Return [x, y] of the center of cell containing provided text 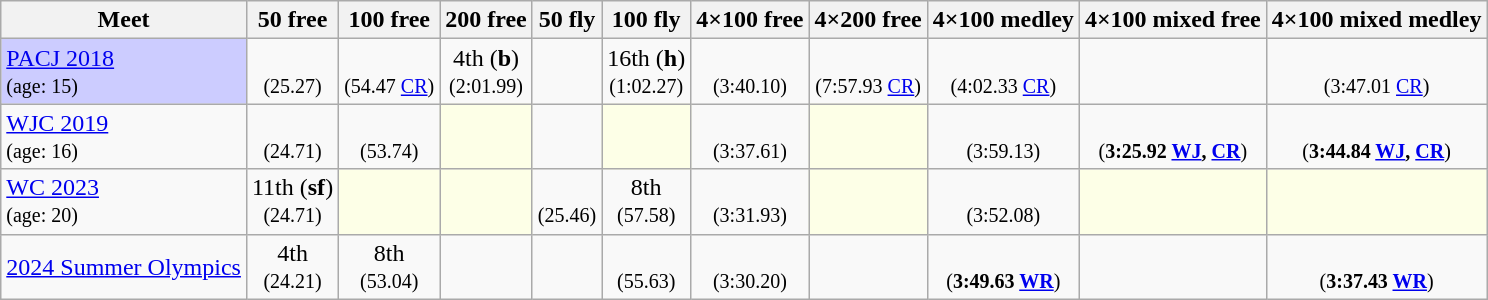
Meet [124, 20]
(3:37.61) [750, 136]
4th (24.21) [292, 266]
4th (b) (2:01.99) [486, 72]
(3:44.84 WJ, CR) [1376, 136]
(3:30.20) [750, 266]
(55.63) [646, 266]
(3:37.43 WR) [1376, 266]
50 fly [566, 20]
(25.46) [566, 202]
WC 2023(age: 20) [124, 202]
(3:59.13) [1003, 136]
(3:49.63 WR) [1003, 266]
4×100 medley [1003, 20]
4×100 mixed free [1172, 20]
8th(57.58) [646, 202]
4×100 free [750, 20]
100 free [390, 20]
(3:25.92 WJ, CR) [1172, 136]
4×100 mixed medley [1376, 20]
100 fly [646, 20]
(24.71) [292, 136]
200 free [486, 20]
(25.27) [292, 72]
WJC 2019(age: 16) [124, 136]
16th (h) (1:02.27) [646, 72]
(3:47.01 CR) [1376, 72]
(3:52.08) [1003, 202]
(54.47 CR) [390, 72]
(3:31.93) [750, 202]
8th (53.04) [390, 266]
PACJ 2018(age: 15) [124, 72]
2024 Summer Olympics [124, 266]
50 free [292, 20]
(7:57.93 CR) [868, 72]
(53.74) [390, 136]
11th (sf) (24.71) [292, 202]
(3:40.10) [750, 72]
4×200 free [868, 20]
(4:02.33 CR) [1003, 72]
